Output the (x, y) coordinate of the center of the cell containing the given text.  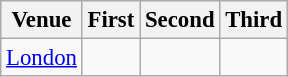
London (42, 58)
First (110, 20)
Third (254, 20)
Second (180, 20)
Venue (42, 20)
